Extract the [x, y] coordinate from the center of the cell holding the provided text.  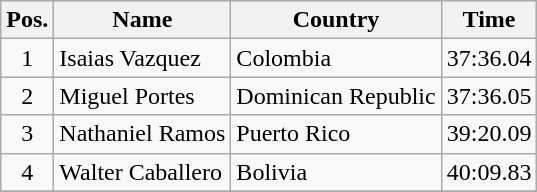
4 [28, 172]
Isaias Vazquez [142, 58]
Walter Caballero [142, 172]
37:36.04 [489, 58]
Country [336, 20]
Nathaniel Ramos [142, 134]
Miguel Portes [142, 96]
Time [489, 20]
Pos. [28, 20]
1 [28, 58]
37:36.05 [489, 96]
39:20.09 [489, 134]
Dominican Republic [336, 96]
3 [28, 134]
Name [142, 20]
Colombia [336, 58]
40:09.83 [489, 172]
2 [28, 96]
Bolivia [336, 172]
Puerto Rico [336, 134]
